Find where the given text appears and provide that cell's center as [X, Y] coordinate. 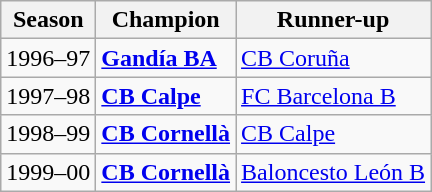
1997–98 [48, 96]
1996–97 [48, 58]
Season [48, 20]
CB Coruña [334, 58]
Baloncesto León B [334, 172]
FC Barcelona B [334, 96]
Champion [166, 20]
Gandía BA [166, 58]
1998–99 [48, 134]
1999–00 [48, 172]
Runner-up [334, 20]
